Find where the given text appears and provide that cell's center as (X, Y) coordinate. 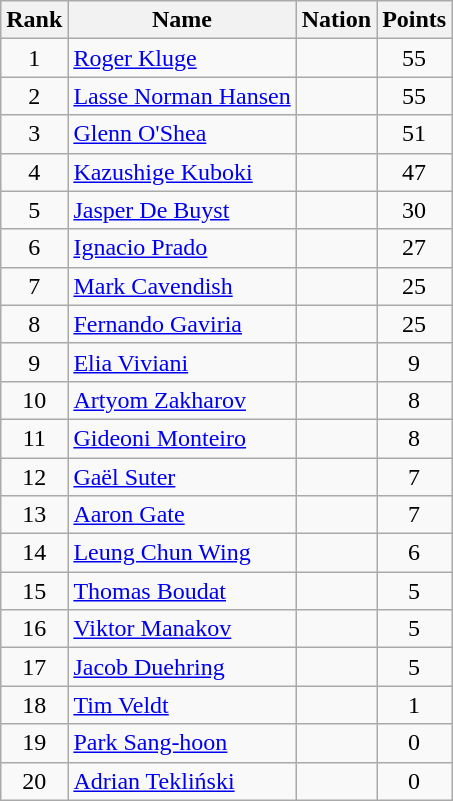
15 (34, 591)
4 (34, 172)
Lasse Norman Hansen (182, 96)
Gaël Suter (182, 477)
Artyom Zakharov (182, 400)
3 (34, 134)
Adrian Tekliński (182, 781)
18 (34, 705)
10 (34, 400)
27 (414, 248)
51 (414, 134)
2 (34, 96)
30 (414, 210)
17 (34, 667)
Points (414, 20)
Mark Cavendish (182, 286)
13 (34, 515)
Glenn O'Shea (182, 134)
20 (34, 781)
Aaron Gate (182, 515)
Rank (34, 20)
12 (34, 477)
Kazushige Kuboki (182, 172)
Ignacio Prado (182, 248)
Elia Viviani (182, 362)
Park Sang-hoon (182, 743)
14 (34, 553)
Thomas Boudat (182, 591)
19 (34, 743)
16 (34, 629)
Roger Kluge (182, 58)
Jasper De Buyst (182, 210)
11 (34, 438)
Tim Veldt (182, 705)
Jacob Duehring (182, 667)
Name (182, 20)
Fernando Gaviria (182, 324)
Viktor Manakov (182, 629)
Gideoni Monteiro (182, 438)
Leung Chun Wing (182, 553)
Nation (336, 20)
47 (414, 172)
